Identify which cell holds the provided text, then report its (X, Y) central coordinate. 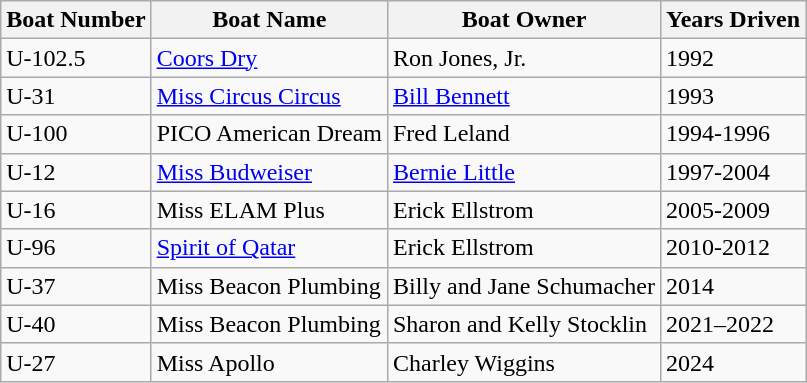
1993 (732, 96)
1994-1996 (732, 134)
Boat Owner (524, 20)
Spirit of Qatar (269, 248)
U-16 (76, 210)
1992 (732, 58)
Years Driven (732, 20)
Miss Apollo (269, 362)
2024 (732, 362)
U-27 (76, 362)
2021–2022 (732, 324)
2014 (732, 286)
1997-2004 (732, 172)
U-40 (76, 324)
Sharon and Kelly Stocklin (524, 324)
Ron Jones, Jr. (524, 58)
U-31 (76, 96)
2010-2012 (732, 248)
2005-2009 (732, 210)
Boat Name (269, 20)
U-100 (76, 134)
PICO American Dream (269, 134)
Billy and Jane Schumacher (524, 286)
U-96 (76, 248)
U-37 (76, 286)
Miss ELAM Plus (269, 210)
Miss Budweiser (269, 172)
U-12 (76, 172)
U-102.5 (76, 58)
Miss Circus Circus (269, 96)
Bill Bennett (524, 96)
Charley Wiggins (524, 362)
Coors Dry (269, 58)
Bernie Little (524, 172)
Fred Leland (524, 134)
Boat Number (76, 20)
